Detect which cell encompasses the target text, then output its (X, Y) center coordinate. 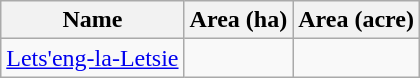
Lets'eng-la-Letsie (92, 58)
Area (ha) (238, 20)
Name (92, 20)
Area (acre) (356, 20)
